Return (X, Y) of the center of cell containing provided text 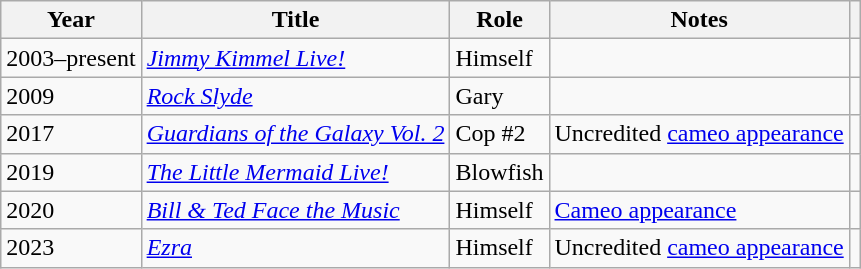
2019 (71, 172)
Guardians of the Galaxy Vol. 2 (296, 134)
Rock Slyde (296, 96)
2020 (71, 210)
Gary (500, 96)
Role (500, 20)
The Little Mermaid Live! (296, 172)
Year (71, 20)
Ezra (296, 248)
2023 (71, 248)
Bill & Ted Face the Music (296, 210)
Cop #2 (500, 134)
Jimmy Kimmel Live! (296, 58)
Cameo appearance (699, 210)
2017 (71, 134)
2009 (71, 96)
Notes (699, 20)
2003–present (71, 58)
Title (296, 20)
Blowfish (500, 172)
